Return the (X, Y) coordinate for the center point of the cell that contains the specified text.  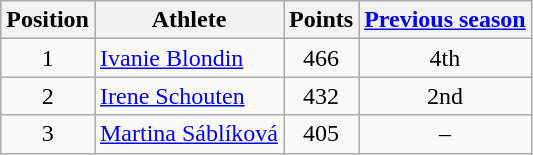
Martina Sáblíková (188, 134)
432 (322, 96)
Irene Schouten (188, 96)
Position (48, 20)
Athlete (188, 20)
Previous season (446, 20)
– (446, 134)
405 (322, 134)
3 (48, 134)
466 (322, 58)
1 (48, 58)
Ivanie Blondin (188, 58)
Points (322, 20)
4th (446, 58)
2 (48, 96)
2nd (446, 96)
